Provide the [x, y] coordinate of the cell's center where the given text is located.  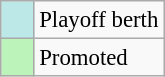
Promoted [99, 58]
Playoff berth [99, 20]
